Identify which cell holds the provided text, then report its [x, y] central coordinate. 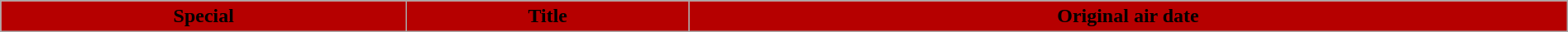
Original air date [1128, 16]
Title [547, 16]
Special [203, 16]
